From the cell containing the given text, extract its center point as [x, y] coordinate. 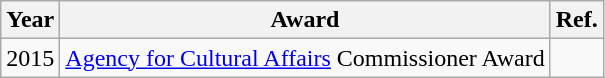
Year [30, 20]
Agency for Cultural Affairs Commissioner Award [305, 58]
Ref. [576, 20]
Award [305, 20]
2015 [30, 58]
